Search for the cell housing the specified text and yield its (X, Y) center coordinate. 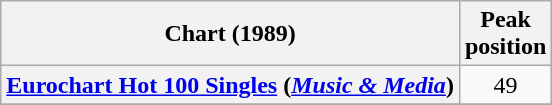
Eurochart Hot 100 Singles (Music & Media) (230, 85)
Peakposition (505, 34)
Chart (1989) (230, 34)
49 (505, 85)
